Return the (x, y) coordinate for the center point of the cell that contains the specified text.  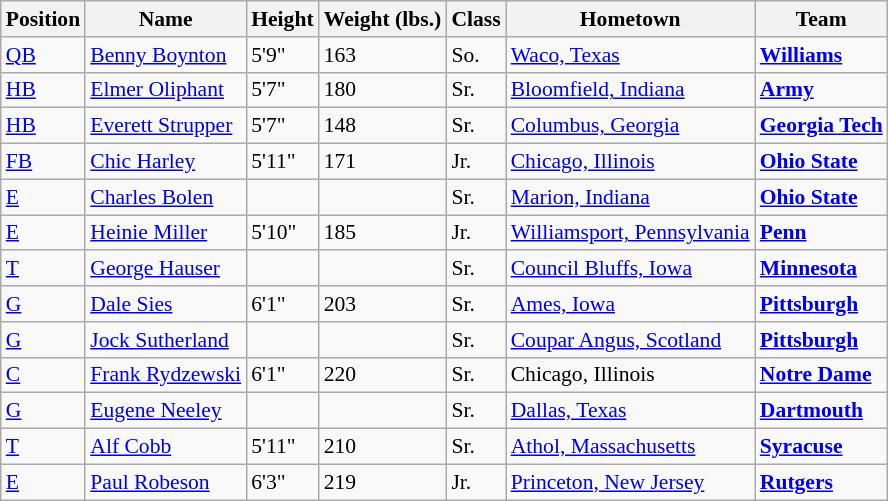
Syracuse (822, 447)
Williamsport, Pennsylvania (630, 233)
Alf Cobb (166, 447)
Weight (lbs.) (383, 19)
Eugene Neeley (166, 411)
Bloomfield, Indiana (630, 90)
Charles Bolen (166, 197)
Notre Dame (822, 375)
210 (383, 447)
Columbus, Georgia (630, 126)
FB (43, 162)
Dartmouth (822, 411)
Paul Robeson (166, 482)
Height (282, 19)
Athol, Massachusetts (630, 447)
6'3" (282, 482)
Coupar Angus, Scotland (630, 340)
Williams (822, 55)
219 (383, 482)
5'9" (282, 55)
203 (383, 304)
Georgia Tech (822, 126)
148 (383, 126)
Frank Rydzewski (166, 375)
180 (383, 90)
Elmer Oliphant (166, 90)
185 (383, 233)
Everett Strupper (166, 126)
5'10" (282, 233)
Army (822, 90)
Princeton, New Jersey (630, 482)
Hometown (630, 19)
Benny Boynton (166, 55)
Heinie Miller (166, 233)
George Hauser (166, 269)
So. (476, 55)
Position (43, 19)
Jock Sutherland (166, 340)
Name (166, 19)
Class (476, 19)
QB (43, 55)
Dallas, Texas (630, 411)
171 (383, 162)
Waco, Texas (630, 55)
Council Bluffs, Iowa (630, 269)
Minnesota (822, 269)
Rutgers (822, 482)
Marion, Indiana (630, 197)
Chic Harley (166, 162)
163 (383, 55)
Ames, Iowa (630, 304)
Penn (822, 233)
Team (822, 19)
220 (383, 375)
Dale Sies (166, 304)
C (43, 375)
